Identify which cell holds the provided text, then report its [X, Y] central coordinate. 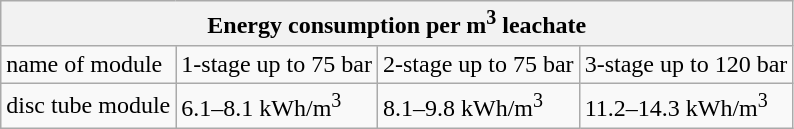
disc tube module [88, 106]
name of module [88, 64]
2-stage up to 75 bar [478, 64]
8.1–9.8 kWh/m3 [478, 106]
1-stage up to 75 bar [277, 64]
Energy consumption per m3 leachate [397, 24]
3-stage up to 120 bar [686, 64]
6.1–8.1 kWh/m3 [277, 106]
11.2–14.3 kWh/m3 [686, 106]
